Determine the (X, Y) coordinate at the center of the cell enclosing the given text.  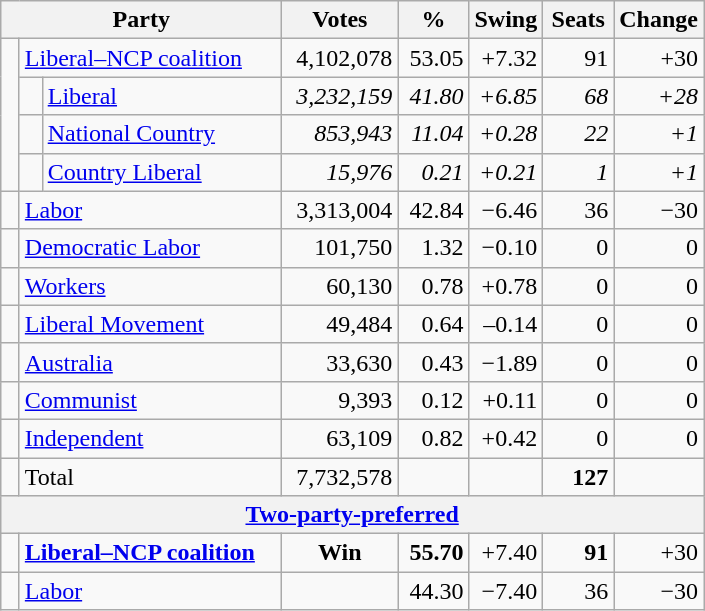
60,130 (340, 286)
National Country (162, 134)
Two-party-preferred (352, 515)
+0.28 (506, 134)
−1.89 (506, 362)
Votes (340, 20)
33,630 (340, 362)
3,313,004 (340, 210)
55.70 (434, 553)
44.30 (434, 591)
11.04 (434, 134)
+7.32 (506, 58)
0.64 (434, 324)
Liberal (162, 96)
+0.11 (506, 400)
3,232,159 (340, 96)
49,484 (340, 324)
Seats (578, 20)
Swing (506, 20)
0.78 (434, 286)
Country Liberal (162, 172)
+0.21 (506, 172)
Communist (150, 400)
+6.85 (506, 96)
0.12 (434, 400)
+7.40 (506, 553)
+0.78 (506, 286)
53.05 (434, 58)
127 (578, 477)
Workers (150, 286)
9,393 (340, 400)
−7.40 (506, 591)
22 (578, 134)
41.80 (434, 96)
101,750 (340, 248)
853,943 (340, 134)
+28 (659, 96)
−0.10 (506, 248)
63,109 (340, 438)
15,976 (340, 172)
1 (578, 172)
Change (659, 20)
42.84 (434, 210)
4,102,078 (340, 58)
% (434, 20)
−6.46 (506, 210)
Democratic Labor (150, 248)
7,732,578 (340, 477)
+0.42 (506, 438)
68 (578, 96)
1.32 (434, 248)
Total (150, 477)
–0.14 (506, 324)
0.43 (434, 362)
Party (142, 20)
Independent (150, 438)
Liberal Movement (150, 324)
Australia (150, 362)
0.21 (434, 172)
Win (340, 553)
0.82 (434, 438)
